Capture the cell that displays the provided text and extract its [x, y] central coordinate. 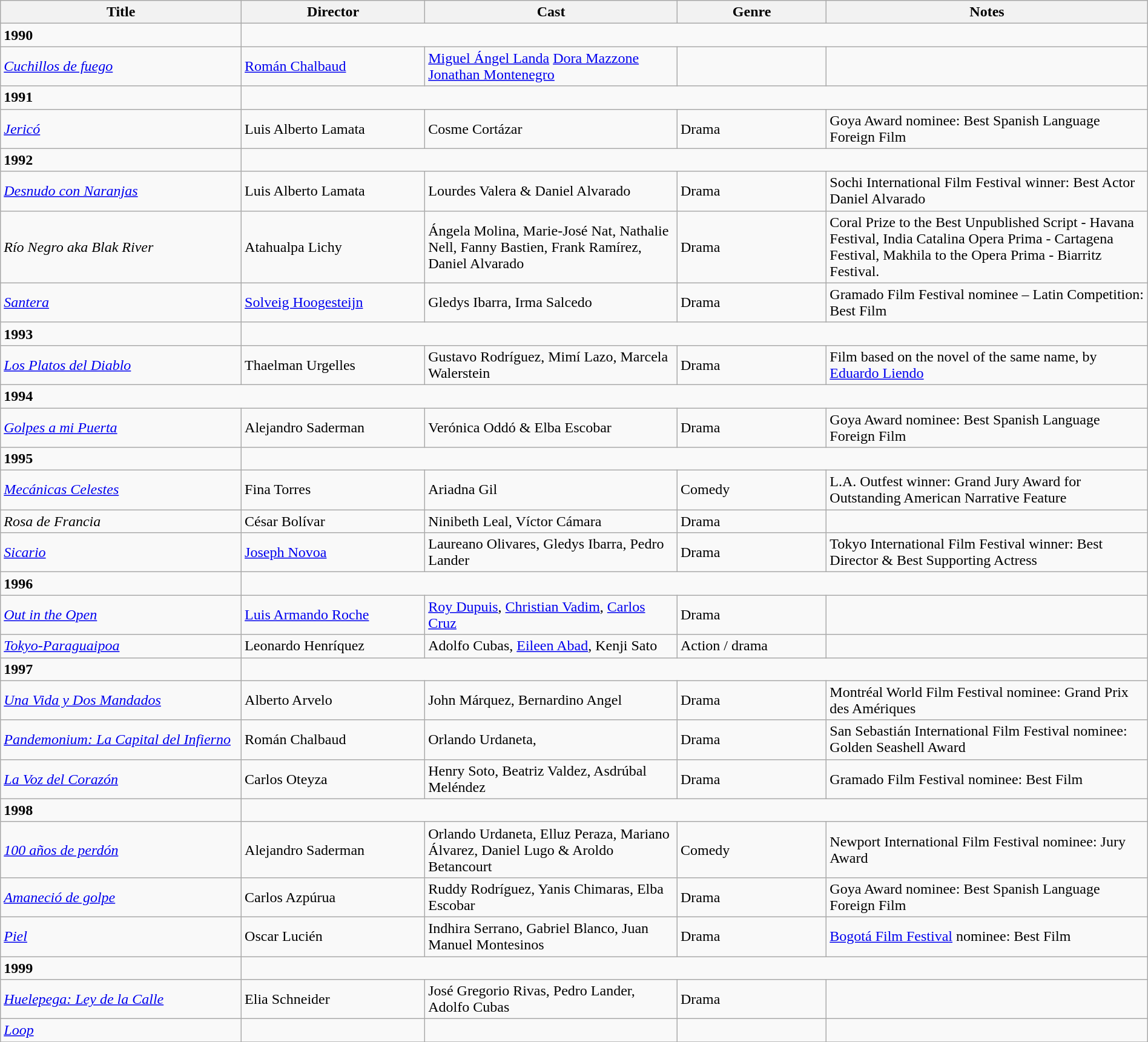
Adolfo Cubas, Eileen Abad, Kenji Sato [551, 646]
Tokyo-Paraguaipoa [121, 646]
Los Platos del Diablo [121, 364]
Cuchillos de fuego [121, 67]
Ángela Molina, Marie-José Nat, Nathalie Nell, Fanny Bastien, Frank Ramírez, Daniel Alvarado [551, 247]
Oscar Lucién [333, 936]
Ruddy Rodríguez, Yanis Chimaras, Elba Escobar [551, 897]
Río Negro aka Blak River [121, 247]
Desnudo con Naranjas [121, 191]
Golpes a mi Puerta [121, 427]
Solveig Hoogesteijn [333, 303]
Rosa de Francia [121, 521]
1994 [574, 396]
Film based on the novel of the same name, by Eduardo Liendo [987, 364]
Gustavo Rodríguez, Mimí Lazo, Marcela Walerstein [551, 364]
1998 [121, 810]
Cast [551, 12]
Laureano Olivares, Gledys Ibarra, Pedro Lander [551, 552]
1991 [121, 97]
La Voz del Corazón [121, 779]
Action / drama [751, 646]
Alberto Arvelo [333, 700]
Ariadna Gil [551, 490]
Roy Dupuis, Christian Vadim, Carlos Cruz [551, 615]
Piel [121, 936]
Fina Torres [333, 490]
1997 [121, 669]
Sochi International Film Festival winner: Best Actor Daniel Alvarado [987, 191]
Orlando Urdaneta, Elluz Peraza, Mariano Álvarez, Daniel Lugo & Aroldo Betancourt [551, 849]
Carlos Azpúrua [333, 897]
Loop [121, 1030]
José Gregorio Rivas, Pedro Lander, Adolfo Cubas [551, 999]
Miguel Ángel Landa Dora Mazzone Jonathan Montenegro [551, 67]
Sicario [121, 552]
Out in the Open [121, 615]
1992 [121, 160]
San Sebastián International Film Festival nominee: Golden Seashell Award [987, 740]
1999 [121, 968]
1996 [121, 584]
Indhira Serrano, Gabriel Blanco, Juan Manuel Montesinos [551, 936]
Gramado Film Festival nominee – Latin Competition: Best Film [987, 303]
1995 [121, 459]
Montréal World Film Festival nominee: Grand Prix des Amériques [987, 700]
Amaneció de golpe [121, 897]
Gledys Ibarra, Irma Salcedo [551, 303]
César Bolívar [333, 521]
Lourdes Valera & Daniel Alvarado [551, 191]
Gramado Film Festival nominee: Best Film [987, 779]
Henry Soto, Beatriz Valdez, Asdrúbal Meléndez [551, 779]
Title [121, 12]
Jericó [121, 128]
Mecánicas Celestes [121, 490]
Una Vida y Dos Mandados [121, 700]
Huelepega: Ley de la Calle [121, 999]
1990 [121, 35]
Cosme Cortázar [551, 128]
Newport International Film Festival nominee: Jury Award [987, 849]
Carlos Oteyza [333, 779]
Luis Armando Roche [333, 615]
Leonardo Henríquez [333, 646]
Elia Schneider [333, 999]
Bogotá Film Festival nominee: Best Film [987, 936]
Verónica Oddó & Elba Escobar [551, 427]
Joseph Novoa [333, 552]
L.A. Outfest winner: Grand Jury Award for Outstanding American Narrative Feature [987, 490]
1993 [121, 334]
Notes [987, 12]
Tokyo International Film Festival winner: Best Director & Best Supporting Actress [987, 552]
Ninibeth Leal, Víctor Cámara [551, 521]
Genre [751, 12]
Pandemonium: La Capital del Infierno [121, 740]
John Márquez, Bernardino Angel [551, 700]
Santera [121, 303]
100 años de perdón [121, 849]
Atahualpa Lichy [333, 247]
Director [333, 12]
Orlando Urdaneta, [551, 740]
Thaelman Urgelles [333, 364]
